Provide the [X, Y] coordinate of the cell's center where the given text is located.  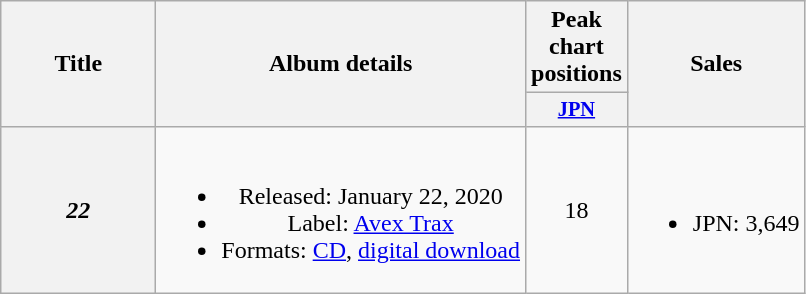
Title [78, 64]
22 [78, 210]
Released: January 22, 2020Label: Avex TraxFormats: CD, digital download [341, 210]
JPN [577, 110]
18 [577, 210]
Sales [716, 64]
Album details [341, 64]
Peak chart positions [577, 47]
JPN: 3,649 [716, 210]
